Provide the (X, Y) coordinate of the cell's center where the given text is located.  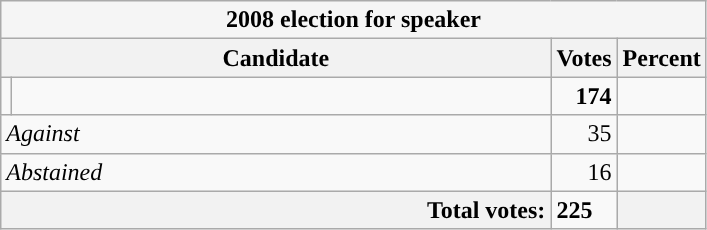
Percent (662, 58)
174 (584, 96)
Against (276, 134)
35 (584, 134)
225 (584, 210)
Abstained (276, 172)
2008 election for speaker (354, 20)
16 (584, 172)
Total votes: (276, 210)
Votes (584, 58)
Candidate (276, 58)
